Find where the given text appears and provide that cell's center as (X, Y) coordinate. 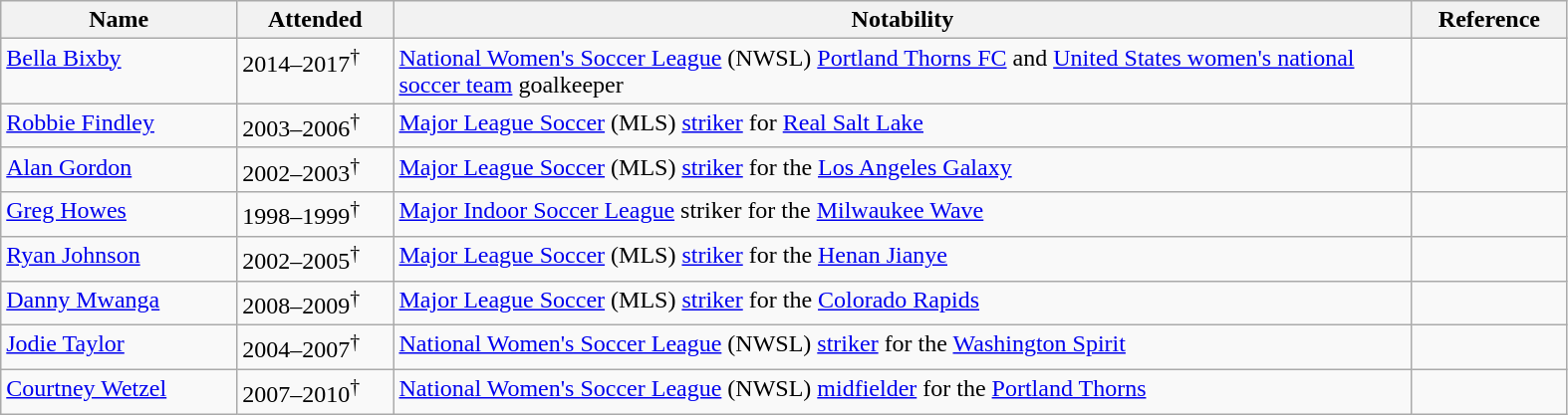
Reference (1489, 20)
Bella Bixby (120, 72)
Major League Soccer (MLS) striker for the Henan Jianye (903, 259)
Courtney Wetzel (120, 392)
Danny Mwanga (120, 303)
2003–2006† (315, 125)
Jodie Taylor (120, 348)
2004–2007† (315, 348)
2014–2017† (315, 72)
Greg Howes (120, 215)
Robbie Findley (120, 125)
1998–1999† (315, 215)
Major League Soccer (MLS) striker for the Los Angeles Galaxy (903, 169)
Notability (903, 20)
National Women's Soccer League (NWSL) midfielder for the Portland Thorns (903, 392)
National Women's Soccer League (NWSL) Portland Thorns FC and United States women's national soccer team goalkeeper (903, 72)
2007–2010† (315, 392)
Major Indoor Soccer League striker for the Milwaukee Wave (903, 215)
2008–2009† (315, 303)
Ryan Johnson (120, 259)
Name (120, 20)
Major League Soccer (MLS) striker for Real Salt Lake (903, 125)
Alan Gordon (120, 169)
Attended (315, 20)
Major League Soccer (MLS) striker for the Colorado Rapids (903, 303)
2002–2003† (315, 169)
National Women's Soccer League (NWSL) striker for the Washington Spirit (903, 348)
2002–2005† (315, 259)
